Return (X, Y) of the center of cell containing provided text 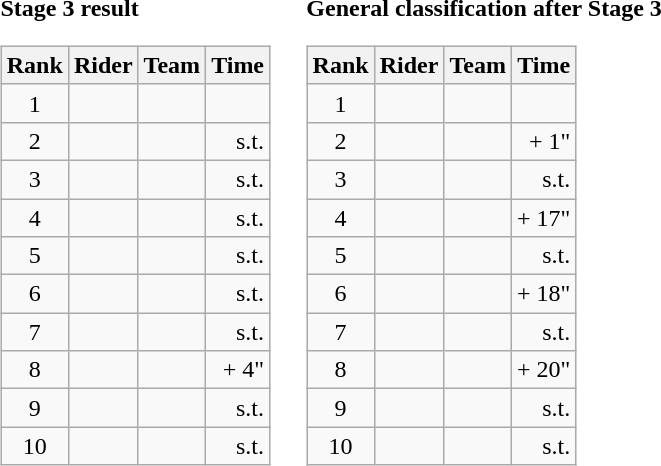
+ 4" (238, 370)
+ 17" (543, 217)
+ 1" (543, 141)
+ 20" (543, 370)
+ 18" (543, 294)
